Scan for the cell matching the given text and deliver its [x, y] coordinate at center. 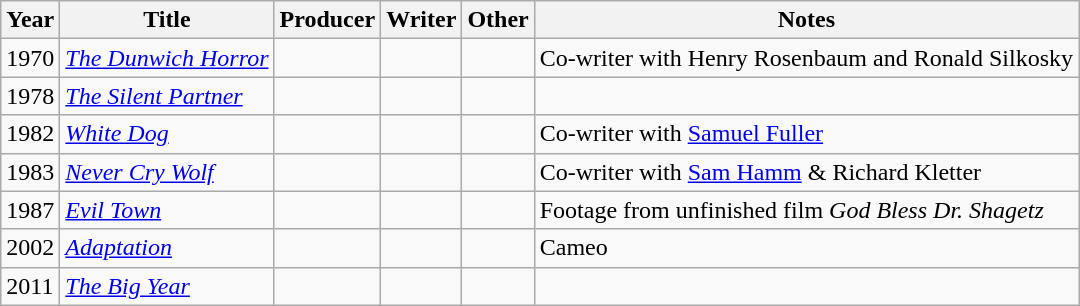
2002 [30, 248]
The Dunwich Horror [167, 58]
White Dog [167, 134]
Notes [806, 20]
Evil Town [167, 210]
Other [498, 20]
Producer [328, 20]
Co-writer with Samuel Fuller [806, 134]
1987 [30, 210]
Co-writer with Sam Hamm & Richard Kletter [806, 172]
Year [30, 20]
Adaptation [167, 248]
Cameo [806, 248]
Never Cry Wolf [167, 172]
Co-writer with Henry Rosenbaum and Ronald Silkosky [806, 58]
The Silent Partner [167, 96]
1970 [30, 58]
Writer [422, 20]
The Big Year [167, 286]
Title [167, 20]
Footage from unfinished film God Bless Dr. Shagetz [806, 210]
2011 [30, 286]
1978 [30, 96]
1982 [30, 134]
1983 [30, 172]
